Identify which cell holds the provided text, then report its (X, Y) central coordinate. 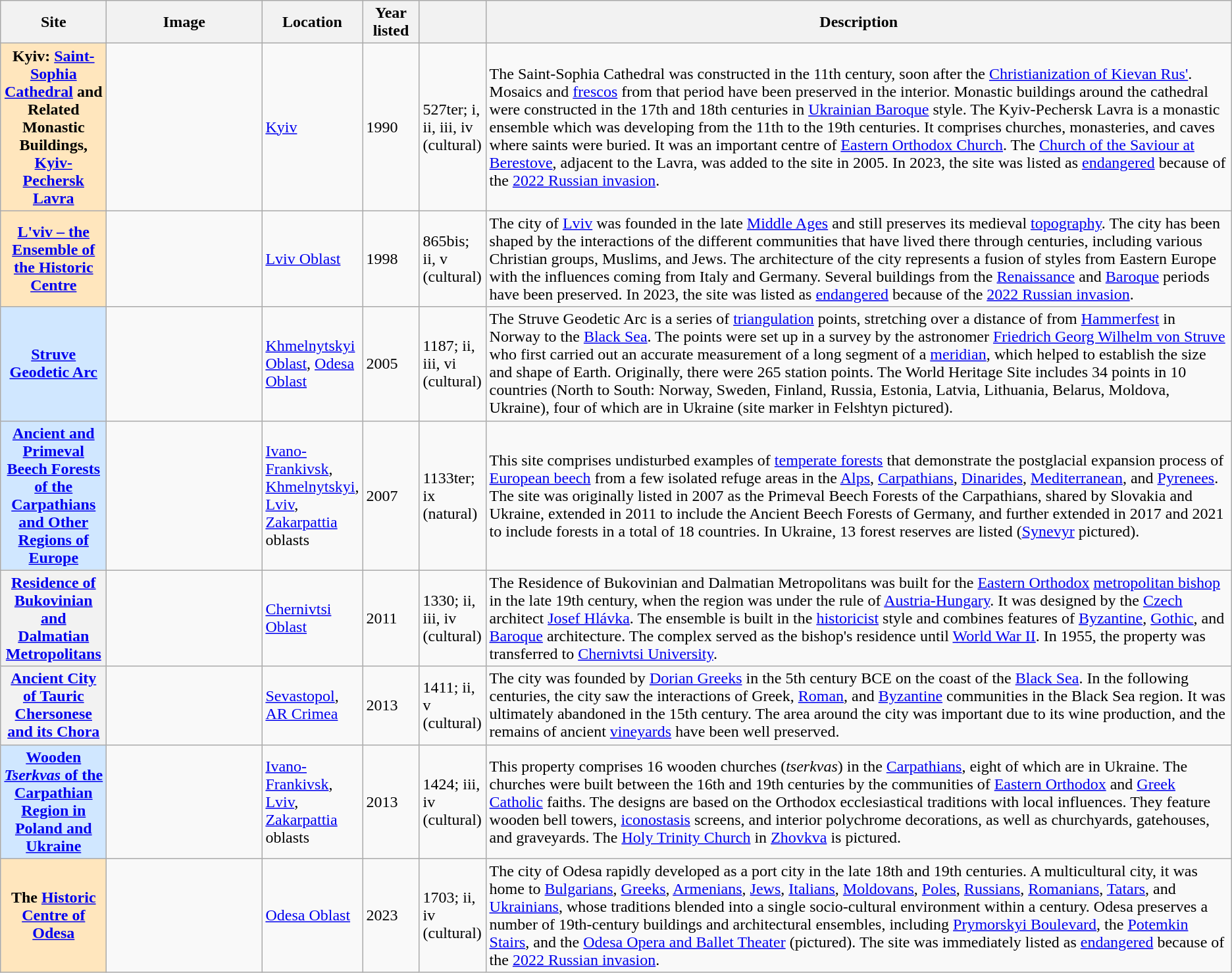
The Historic Centre of Odesa (54, 915)
Khmelnytskyi Oblast, Odesa Oblast (312, 363)
865bis; ii, v (cultural) (453, 259)
Kyiv (312, 127)
Lviv Oblast (312, 259)
1133ter; ix (natural) (453, 495)
Location (312, 22)
2005 (391, 363)
2007 (391, 495)
Ivano-Frankivsk, Lviv, Zakarpattia oblasts (312, 802)
1330; ii, iii, iv (cultural) (453, 618)
527ter; i, ii, iii, iv (cultural) (453, 127)
Chernivtsi Oblast (312, 618)
Ancient City of Tauric Chersonese and its Chora (54, 706)
1703; ii, iv (cultural) (453, 915)
Struve Geodetic Arc (54, 363)
Sevastopol, AR Crimea (312, 706)
Image (184, 22)
Ivano-Frankivsk, Khmelnytskyi, Lviv, Zakarpattia oblasts (312, 495)
Wooden Tserkvas of the Carpathian Region in Poland and Ukraine (54, 802)
1411; ii, v (cultural) (453, 706)
L'viv – the Ensemble of the Historic Centre (54, 259)
1187; ii, iii, vi (cultural) (453, 363)
Kyiv: Saint-Sophia Cathedral and Related Monastic Buildings, Kyiv-Pechersk Lavra (54, 127)
Description (858, 22)
Odesa Oblast (312, 915)
1424; iii, iv (cultural) (453, 802)
1998 (391, 259)
Site (54, 22)
1990 (391, 127)
Year listed (391, 22)
2011 (391, 618)
Residence of Bukovinian and Dalmatian Metropolitans (54, 618)
2023 (391, 915)
Ancient and Primeval Beech Forests of the Carpathians and Other Regions of Europe (54, 495)
